Return [X, Y] of the center of cell containing provided text 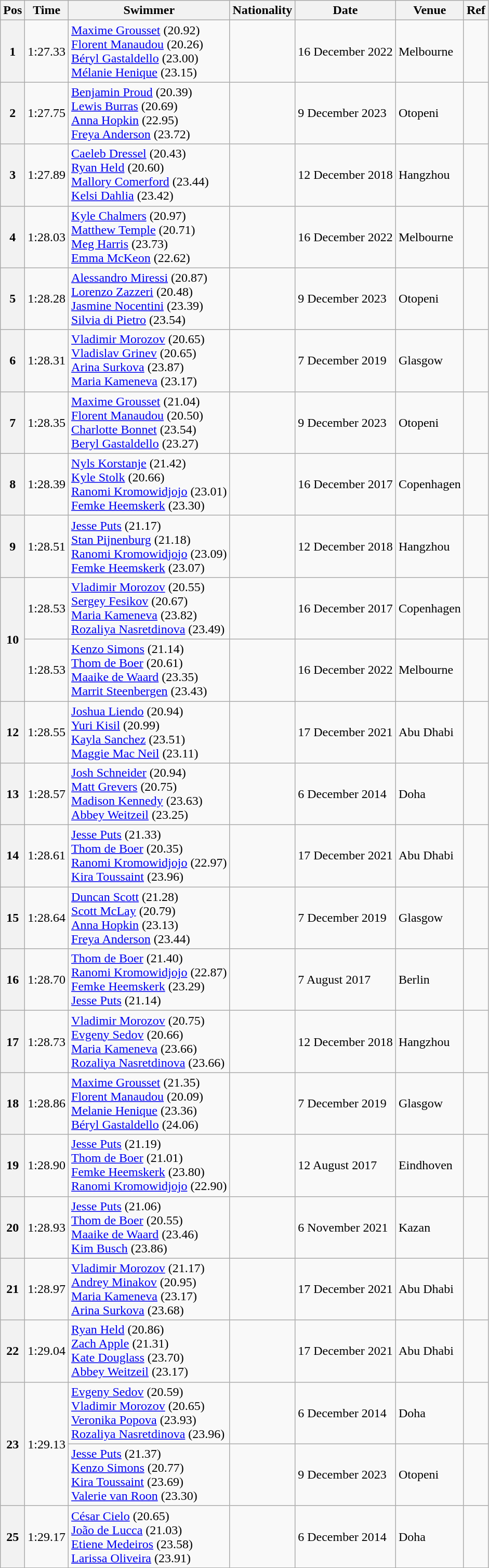
Venue [429, 10]
Maxime Grousset (21.35)Florent Manaudou (20.09)Melanie Henique (23.36)Béryl Gastaldello (24.06) [149, 1103]
Vladimir Morozov (20.75)Evgeny Sedov (20.66)Maria Kameneva (23.66)Rozaliya Nasretdinova (23.66) [149, 1042]
1:28.03 [47, 237]
1:27.33 [47, 51]
5 [12, 298]
1:28.28 [47, 298]
4 [12, 237]
25 [12, 1537]
Vladimir Morozov (20.65)Vladislav Grinev (20.65)Arina Surkova (23.87)Maria Kameneva (23.17) [149, 361]
1:28.97 [47, 1289]
1:28.55 [47, 732]
1:28.90 [47, 1166]
Date [346, 10]
9 [12, 546]
Jesse Puts (21.17)Stan Pijnenburg (21.18)Ranomi Kromowidjojo (23.09)Femke Heemskerk (23.07) [149, 546]
20 [12, 1227]
Jesse Puts (21.06)Thom de Boer (20.55)Maaike de Waard (23.46)Kim Busch (23.86) [149, 1227]
Nationality [262, 10]
Thom de Boer (21.40)Ranomi Kromowidjojo (22.87)Femke Heemskerk (23.29)Jesse Puts (21.14) [149, 979]
1:28.31 [47, 361]
1:28.93 [47, 1227]
23 [12, 1444]
21 [12, 1289]
12 August 2017 [346, 1166]
César Cielo (20.65)João de Lucca (21.03)Etiene Medeiros (23.58)Larissa Oliveira (23.91) [149, 1537]
Nyls Korstanje (21.42)Kyle Stolk (20.66)Ranomi Kromowidjojo (23.01)Femke Heemskerk (23.30) [149, 485]
6 [12, 361]
Duncan Scott (21.28)Scott McLay (20.79)Anna Hopkin (23.13)Freya Anderson (23.44) [149, 918]
Joshua Liendo (20.94)Yuri Kisil (20.99)Kayla Sanchez (23.51)Maggie Mac Neil (23.11) [149, 732]
Alessandro Miressi (20.87)Lorenzo Zazzeri (20.48)Jasmine Nocentini (23.39)Silvia di Pietro (23.54) [149, 298]
Swimmer [149, 10]
1:27.89 [47, 175]
Benjamin Proud (20.39)Lewis Burras (20.69)Anna Hopkin (22.95)Freya Anderson (23.72) [149, 113]
1:28.57 [47, 794]
Berlin [429, 979]
Josh Schneider (20.94)Matt Grevers (20.75)Madison Kennedy (23.63)Abbey Weitzeil (23.25) [149, 794]
1 [12, 51]
Kyle Chalmers (20.97)Matthew Temple (20.71)Meg Harris (23.73)Emma McKeon (22.62) [149, 237]
1:28.39 [47, 485]
13 [12, 794]
1:29.04 [47, 1351]
7 August 2017 [346, 979]
Ref [476, 10]
18 [12, 1103]
Vladimir Morozov (20.55)Sergey Fesikov (20.67)Maria Kameneva (23.82)Rozaliya Nasretdinova (23.49) [149, 608]
Kenzo Simons (21.14)Thom de Boer (20.61)Maaike de Waard (23.35)Marrit Steenbergen (23.43) [149, 670]
Maxime Grousset (21.04)Florent Manaudou (20.50)Charlotte Bonnet (23.54)Beryl Gastaldello (23.27) [149, 422]
1:29.13 [47, 1444]
10 [12, 639]
16 [12, 979]
Jesse Puts (21.19)Thom de Boer (21.01)Femke Heemskerk (23.80)Ranomi Kromowidjojo (22.90) [149, 1166]
19 [12, 1166]
Jesse Puts (21.33)Thom de Boer (20.35)Ranomi Kromowidjojo (22.97)Kira Toussaint (23.96) [149, 856]
1:28.51 [47, 546]
Pos [12, 10]
Time [47, 10]
Maxime Grousset (20.92)Florent Manaudou (20.26)Béryl Gastaldello (23.00)Mélanie Henique (23.15) [149, 51]
Eindhoven [429, 1166]
8 [12, 485]
14 [12, 856]
Kazan [429, 1227]
7 [12, 422]
12 [12, 732]
6 November 2021 [346, 1227]
1:28.86 [47, 1103]
Evgeny Sedov (20.59)Vladimir Morozov (20.65)Veronika Popova (23.93)Rozaliya Nasretdinova (23.96) [149, 1413]
1:28.61 [47, 856]
1:28.73 [47, 1042]
1:27.75 [47, 113]
22 [12, 1351]
15 [12, 918]
Vladimir Morozov (21.17)Andrey Minakov (20.95)Maria Kameneva (23.17)Arina Surkova (23.68) [149, 1289]
Caeleb Dressel (20.43)Ryan Held (20.60)Mallory Comerford (23.44)Kelsi Dahlia (23.42) [149, 175]
Jesse Puts (21.37)Kenzo Simons (20.77)Kira Toussaint (23.69)Valerie van Roon (23.30) [149, 1474]
3 [12, 175]
1:28.35 [47, 422]
17 [12, 1042]
2 [12, 113]
Ryan Held (20.86)Zach Apple (21.31)Kate Douglass (23.70)Abbey Weitzeil (23.17) [149, 1351]
1:28.64 [47, 918]
1:28.70 [47, 979]
1:29.17 [47, 1537]
